Detect which cell encompasses the target text, then output its [X, Y] center coordinate. 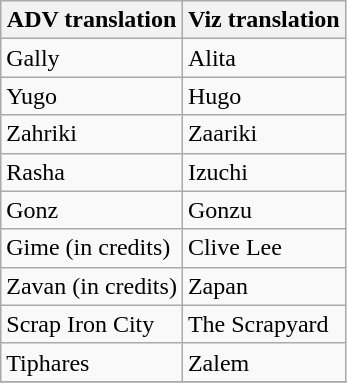
Rasha [92, 172]
Zaariki [264, 134]
Zavan (in credits) [92, 286]
Yugo [92, 96]
Viz translation [264, 20]
ADV translation [92, 20]
Zapan [264, 286]
Tiphares [92, 362]
The Scrapyard [264, 324]
Zalem [264, 362]
Gonzu [264, 210]
Alita [264, 58]
Hugo [264, 96]
Scrap Iron City [92, 324]
Gime (in credits) [92, 248]
Gonz [92, 210]
Clive Lee [264, 248]
Zahriki [92, 134]
Izuchi [264, 172]
Gally [92, 58]
